Return (X, Y) of the center of cell containing provided text 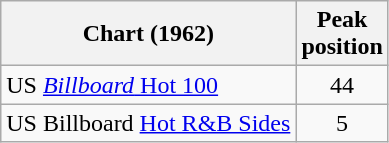
Chart (1962) (148, 34)
US Billboard Hot R&B Sides (148, 123)
5 (342, 123)
44 (342, 85)
Peakposition (342, 34)
US Billboard Hot 100 (148, 85)
